Capture the cell that displays the provided text and extract its (X, Y) central coordinate. 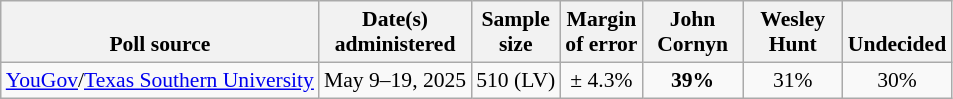
510 (LV) (516, 80)
WesleyHunt (793, 32)
Undecided (897, 32)
Poll source (160, 32)
YouGov/Texas Southern University (160, 80)
± 4.3% (601, 80)
31% (793, 80)
Marginof error (601, 32)
May 9–19, 2025 (395, 80)
Date(s)administered (395, 32)
Samplesize (516, 32)
30% (897, 80)
JohnCornyn (693, 32)
39% (693, 80)
